Return [x, y] of the center of cell containing provided text 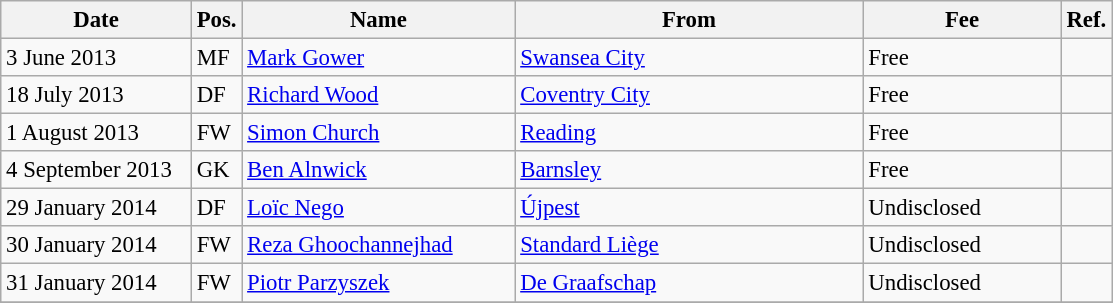
From [689, 20]
Swansea City [689, 58]
1 August 2013 [96, 133]
29 January 2014 [96, 208]
18 July 2013 [96, 95]
31 January 2014 [96, 283]
Loïc Nego [378, 208]
Simon Church [378, 133]
Újpest [689, 208]
Richard Wood [378, 95]
MF [216, 58]
Piotr Parzyszek [378, 283]
GK [216, 170]
30 January 2014 [96, 245]
Fee [962, 20]
Reza Ghoochannejhad [378, 245]
Mark Gower [378, 58]
Name [378, 20]
Pos. [216, 20]
Standard Liège [689, 245]
Ben Alnwick [378, 170]
3 June 2013 [96, 58]
De Graafschap [689, 283]
4 September 2013 [96, 170]
Reading [689, 133]
Barnsley [689, 170]
Date [96, 20]
Coventry City [689, 95]
Ref. [1086, 20]
